Return the [X, Y] coordinate for the center point of the cell that contains the specified text.  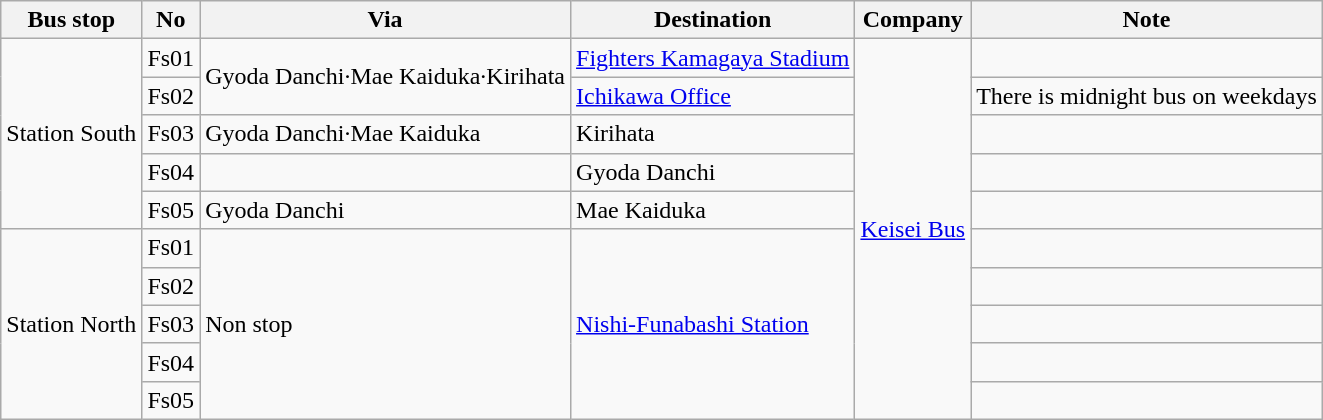
Via [386, 20]
Non stop [386, 324]
Station North [72, 324]
Kirihata [713, 134]
Keisei Bus [913, 230]
There is midnight bus on weekdays [1147, 96]
Gyoda Danchi·Mae Kaiduka [386, 134]
Destination [713, 20]
Fighters Kamagaya Stadium [713, 58]
No [171, 20]
Note [1147, 20]
Station South [72, 134]
Company [913, 20]
Ichikawa Office [713, 96]
Nishi-Funabashi Station [713, 324]
Gyoda Danchi·Mae Kaiduka·Kirihata [386, 77]
Mae Kaiduka [713, 210]
Bus stop [72, 20]
